For the text-containing cell, return its midpoint in (x, y) coordinate format. 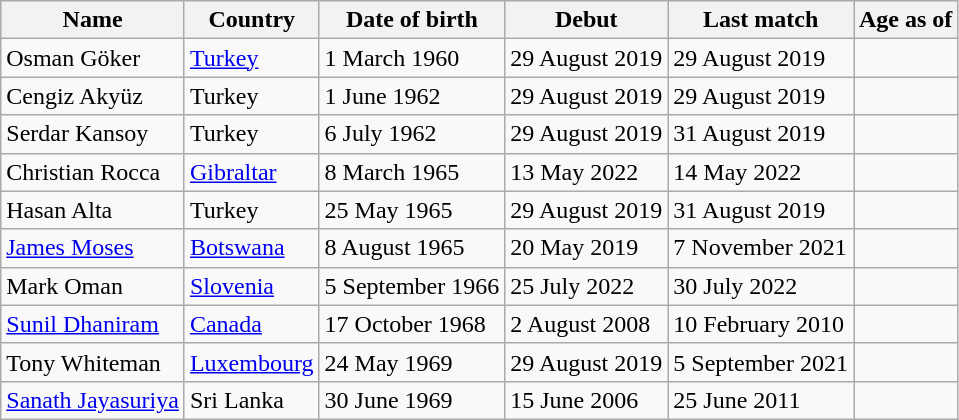
5 September 1966 (412, 286)
Age as of (906, 20)
Country (252, 20)
Tony Whiteman (93, 362)
Osman Göker (93, 58)
Sri Lanka (252, 400)
7 November 2021 (761, 248)
24 May 1969 (412, 362)
Christian Rocca (93, 172)
Cengiz Akyüz (93, 96)
1 March 1960 (412, 58)
Serdar Kansoy (93, 134)
25 May 1965 (412, 210)
Sanath Jayasuriya (93, 400)
13 May 2022 (586, 172)
Hasan Alta (93, 210)
8 March 1965 (412, 172)
25 June 2011 (761, 400)
Luxembourg (252, 362)
Gibraltar (252, 172)
25 July 2022 (586, 286)
Debut (586, 20)
Name (93, 20)
30 June 1969 (412, 400)
Sunil Dhaniram (93, 324)
30 July 2022 (761, 286)
10 February 2010 (761, 324)
5 September 2021 (761, 362)
Slovenia (252, 286)
20 May 2019 (586, 248)
6 July 1962 (412, 134)
Date of birth (412, 20)
14 May 2022 (761, 172)
Mark Oman (93, 286)
17 October 1968 (412, 324)
Canada (252, 324)
Botswana (252, 248)
15 June 2006 (586, 400)
8 August 1965 (412, 248)
James Moses (93, 248)
1 June 1962 (412, 96)
Last match (761, 20)
2 August 2008 (586, 324)
